Find where the given text appears and provide that cell's center as (X, Y) coordinate. 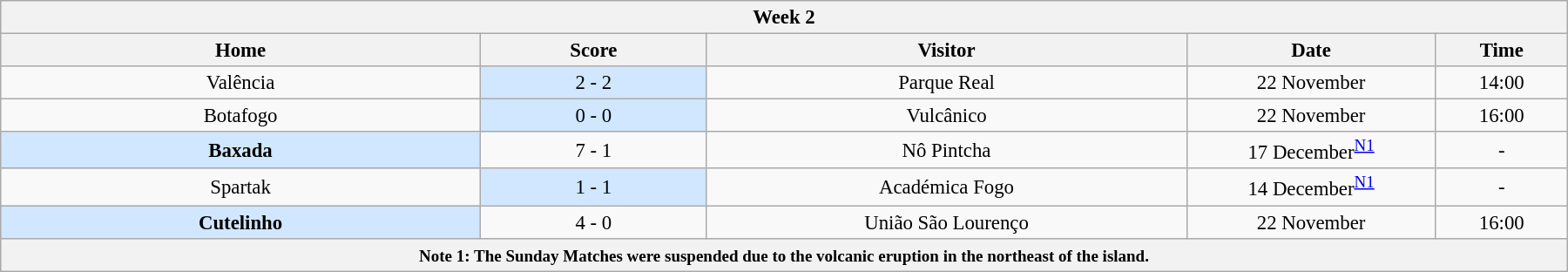
Botafogo (240, 116)
7 - 1 (594, 150)
2 - 2 (594, 83)
União São Lourenço (947, 222)
Parque Real (947, 83)
Visitor (947, 51)
Home (240, 51)
0 - 0 (594, 116)
Score (594, 51)
Time (1502, 51)
Date (1310, 51)
Nô Pintcha (947, 150)
17 DecemberN1 (1310, 150)
Valência (240, 83)
Spartak (240, 187)
Cutelinho (240, 222)
Académica Fogo (947, 187)
14:00 (1502, 83)
14 DecemberN1 (1310, 187)
Baxada (240, 150)
Week 2 (784, 17)
Note 1: The Sunday Matches were suspended due to the volcanic eruption in the northeast of the island. (784, 255)
4 - 0 (594, 222)
Vulcânico (947, 116)
1 - 1 (594, 187)
